Scan for the cell matching the given text and deliver its (X, Y) coordinate at center. 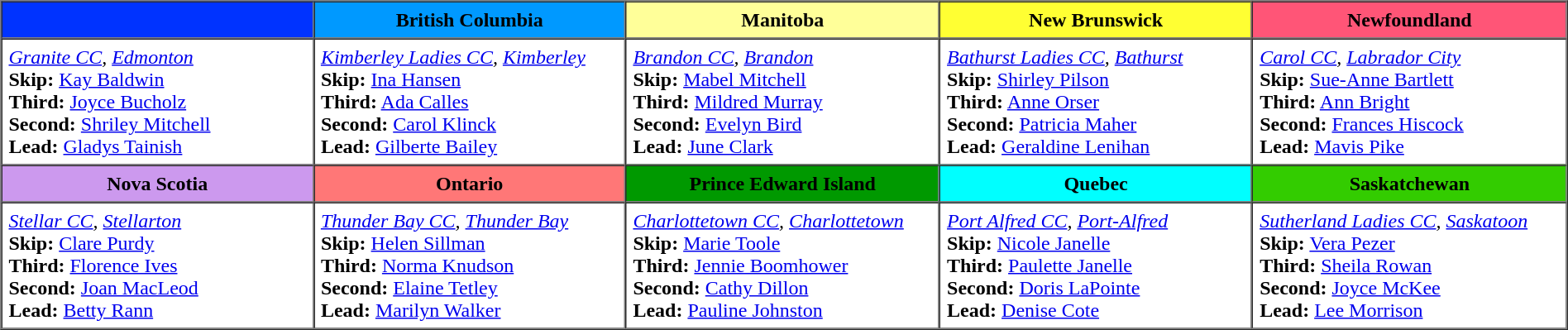
Prince Edward Island (782, 184)
Nova Scotia (157, 184)
Saskatchewan (1409, 184)
Sutherland Ladies CC, SaskatoonSkip: Vera Pezer Third: Sheila Rowan Second: Joyce McKee Lead: Lee Morrison (1409, 265)
Port Alfred CC, Port-AlfredSkip: Nicole Janelle Third: Paulette Janelle Second: Doris LaPointe Lead: Denise Cote (1096, 265)
Manitoba (782, 20)
Thunder Bay CC, Thunder BaySkip: Helen Sillman Third: Norma Knudson Second: Elaine Tetley Lead: Marilyn Walker (470, 265)
Newfoundland (1409, 20)
British Columbia (470, 20)
Quebec (1096, 184)
Brandon CC, BrandonSkip: Mabel Mitchell Third: Mildred Murray Second: Evelyn Bird Lead: June Clark (782, 101)
New Brunswick (1096, 20)
Carol CC, Labrador CitySkip: Sue-Anne Bartlett Third: Ann Bright Second: Frances Hiscock Lead: Mavis Pike (1409, 101)
Bathurst Ladies CC, BathurstSkip: Shirley Pilson Third: Anne Orser Second: Patricia Maher Lead: Geraldine Lenihan (1096, 101)
Granite CC, EdmontonSkip: Kay Baldwin Third: Joyce Bucholz Second: Shriley Mitchell Lead: Gladys Tainish (157, 101)
Ontario (470, 184)
Charlottetown CC, CharlottetownSkip: Marie Toole Third: Jennie Boomhower Second: Cathy Dillon Lead: Pauline Johnston (782, 265)
Stellar CC, StellartonSkip: Clare Purdy Third: Florence Ives Second: Joan MacLeod Lead: Betty Rann (157, 265)
Kimberley Ladies CC, KimberleySkip: Ina Hansen Third: Ada Calles Second: Carol Klinck Lead: Gilberte Bailey (470, 101)
